Search for the cell housing the specified text and yield its (x, y) center coordinate. 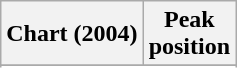
Peakposition (189, 34)
Chart (2004) (72, 34)
